Extract the (x, y) coordinate from the center of the cell holding the provided text.  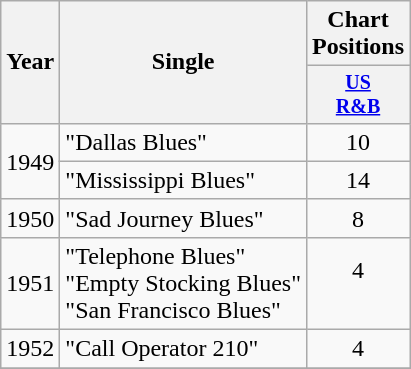
Chart Positions (358, 34)
1950 (30, 218)
Single (184, 62)
1952 (30, 349)
"Sad Journey Blues" (184, 218)
"Call Operator 210" (184, 349)
8 (358, 218)
1951 (30, 283)
"Dallas Blues" (184, 142)
"Telephone Blues""Empty Stocking Blues""San Francisco Blues" (184, 283)
Year (30, 62)
10 (358, 142)
14 (358, 180)
USR&B (358, 94)
"Mississippi Blues" (184, 180)
1949 (30, 161)
